Output the [X, Y] coordinate of the center of the cell containing the given text.  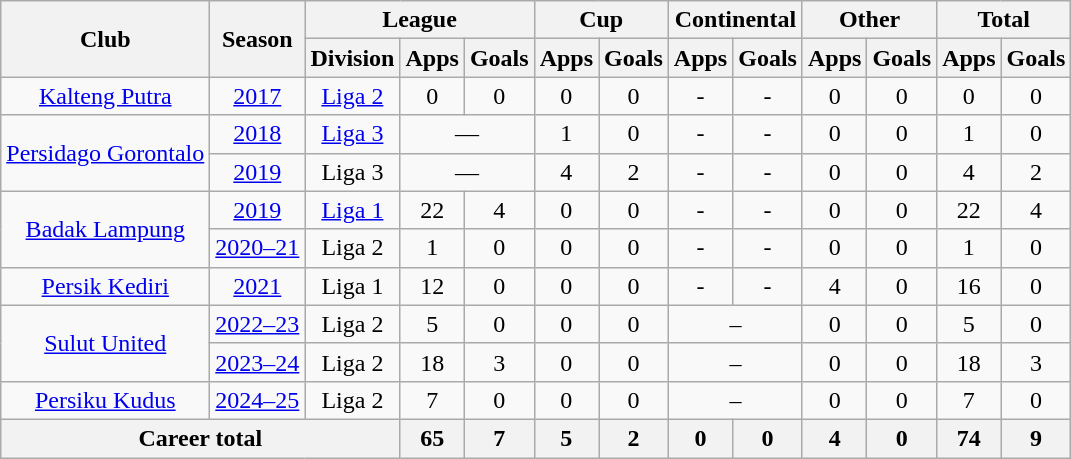
Kalteng Putra [106, 96]
Cup [601, 20]
Total [1004, 20]
Persiku Kudus [106, 400]
Season [258, 39]
9 [1036, 438]
65 [432, 438]
2018 [258, 134]
Persik Kediri [106, 286]
2021 [258, 286]
Club [106, 39]
Badak Lampung [106, 229]
Career total [200, 438]
2024–25 [258, 400]
Sulut United [106, 343]
16 [969, 286]
Persidago Gorontalo [106, 153]
Division [352, 58]
Continental [735, 20]
2017 [258, 96]
12 [432, 286]
Other [869, 20]
2023–24 [258, 362]
League [420, 20]
2022–23 [258, 324]
2020–21 [258, 248]
74 [969, 438]
